Return [X, Y] of the center of cell containing provided text 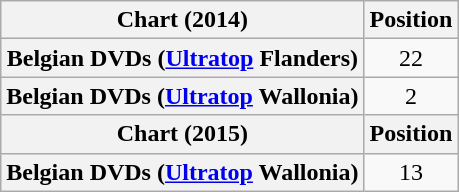
2 [411, 96]
13 [411, 172]
Chart (2014) [182, 20]
Belgian DVDs (Ultratop Flanders) [182, 58]
Chart (2015) [182, 134]
22 [411, 58]
